From the cell containing the given text, extract its center point as (X, Y) coordinate. 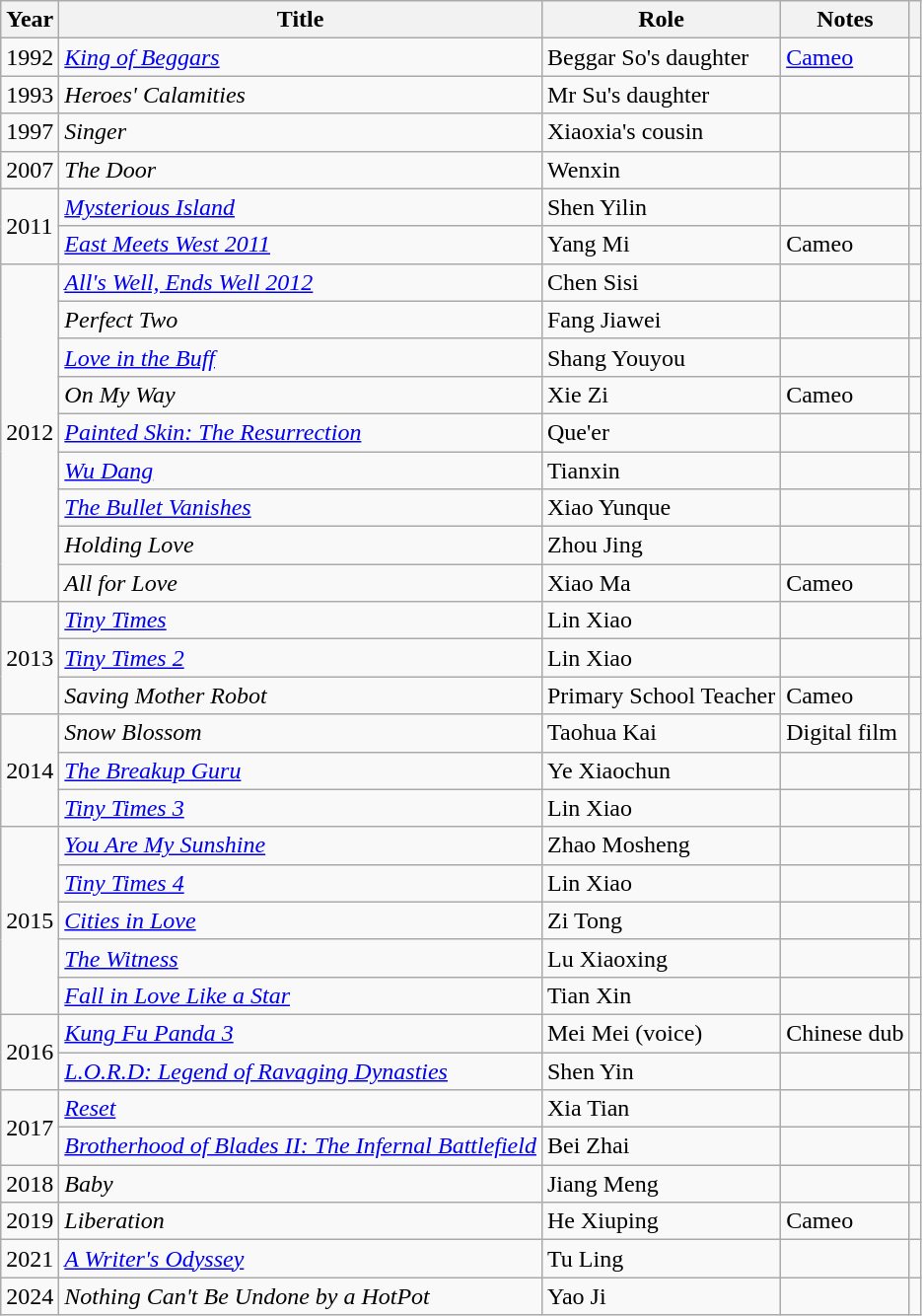
2012 (30, 432)
Chinese dub (845, 1033)
Yao Ji (661, 1296)
Perfect Two (301, 320)
Taohua Kai (661, 733)
Beggar So's daughter (661, 57)
Xiao Ma (661, 583)
Shang Youyou (661, 357)
The Witness (301, 958)
Nothing Can't Be Undone by a HotPot (301, 1296)
Jiang Meng (661, 1184)
Tiny Times 3 (301, 808)
1993 (30, 95)
Xiaoxia's cousin (661, 132)
The Door (301, 170)
Snow Blossom (301, 733)
Lu Xiaoxing (661, 958)
Zhou Jing (661, 546)
2014 (30, 770)
Liberation (301, 1221)
Singer (301, 132)
Saving Mother Robot (301, 695)
Mr Su's daughter (661, 95)
Title (301, 20)
Yang Mi (661, 245)
Painted Skin: The Resurrection (301, 432)
Bei Zhai (661, 1146)
Fang Jiawei (661, 320)
2024 (30, 1296)
Wu Dang (301, 471)
2011 (30, 226)
2007 (30, 170)
Xiao Yunque (661, 508)
Heroes' Calamities (301, 95)
A Writer's Odyssey (301, 1259)
The Bullet Vanishes (301, 508)
1992 (30, 57)
Tianxin (661, 471)
Chen Sisi (661, 282)
2016 (30, 1052)
Que'er (661, 432)
Tiny Times 4 (301, 883)
On My Way (301, 395)
Xia Tian (661, 1109)
He Xiuping (661, 1221)
Notes (845, 20)
Zhao Mosheng (661, 845)
Year (30, 20)
Holding Love (301, 546)
Reset (301, 1109)
The Breakup Guru (301, 770)
Cities in Love (301, 920)
Brotherhood of Blades II: The Infernal Battlefield (301, 1146)
Role (661, 20)
Kung Fu Panda 3 (301, 1033)
2018 (30, 1184)
Tian Xin (661, 995)
Tu Ling (661, 1259)
Xie Zi (661, 395)
Love in the Buff (301, 357)
Mei Mei (voice) (661, 1033)
East Meets West 2011 (301, 245)
Shen Yin (661, 1070)
You Are My Sunshine (301, 845)
All for Love (301, 583)
Wenxin (661, 170)
2021 (30, 1259)
L.O.R.D: Legend of Ravaging Dynasties (301, 1070)
Fall in Love Like a Star (301, 995)
All's Well, Ends Well 2012 (301, 282)
1997 (30, 132)
2019 (30, 1221)
Shen Yilin (661, 207)
Tiny Times (301, 621)
Zi Tong (661, 920)
King of Beggars (301, 57)
2013 (30, 658)
2015 (30, 920)
Tiny Times 2 (301, 658)
Digital film (845, 733)
Baby (301, 1184)
Ye Xiaochun (661, 770)
2017 (30, 1128)
Primary School Teacher (661, 695)
Mysterious Island (301, 207)
